Extract the [X, Y] coordinate from the center of the cell holding the provided text.  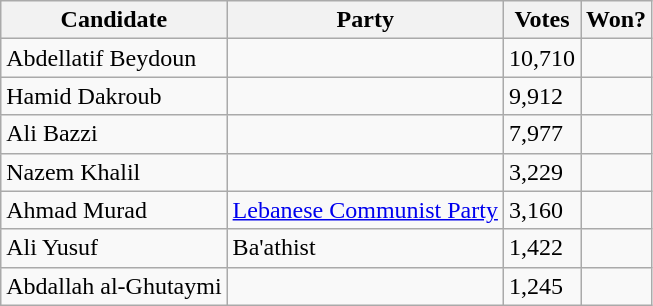
3,229 [542, 172]
7,977 [542, 134]
Ali Yusuf [114, 248]
Won? [616, 20]
Lebanese Communist Party [365, 210]
Ahmad Murad [114, 210]
3,160 [542, 210]
9,912 [542, 96]
10,710 [542, 58]
1,245 [542, 286]
Candidate [114, 20]
Votes [542, 20]
Nazem Khalil [114, 172]
Abdellatif Beydoun [114, 58]
Ba'athist [365, 248]
Party [365, 20]
Abdallah al-Ghutaymi [114, 286]
Hamid Dakroub [114, 96]
1,422 [542, 248]
Ali Bazzi [114, 134]
